Identify which cell holds the provided text, then report its [x, y] central coordinate. 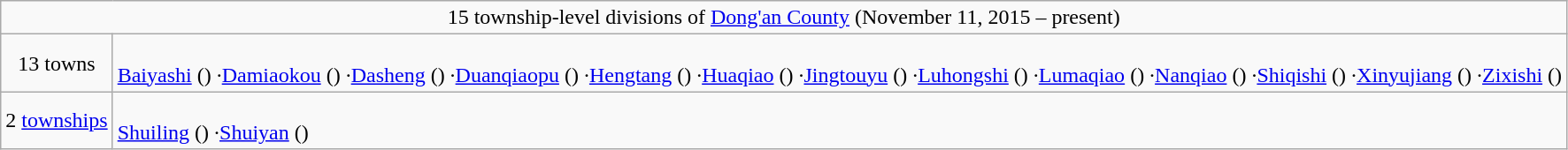
Shuiling () ·Shuiyan () [839, 120]
15 township-level divisions of Dong'an County (November 11, 2015 – present) [784, 18]
13 towns [57, 64]
2 townships [57, 120]
